Output the (x, y) coordinate of the center of the cell containing the given text.  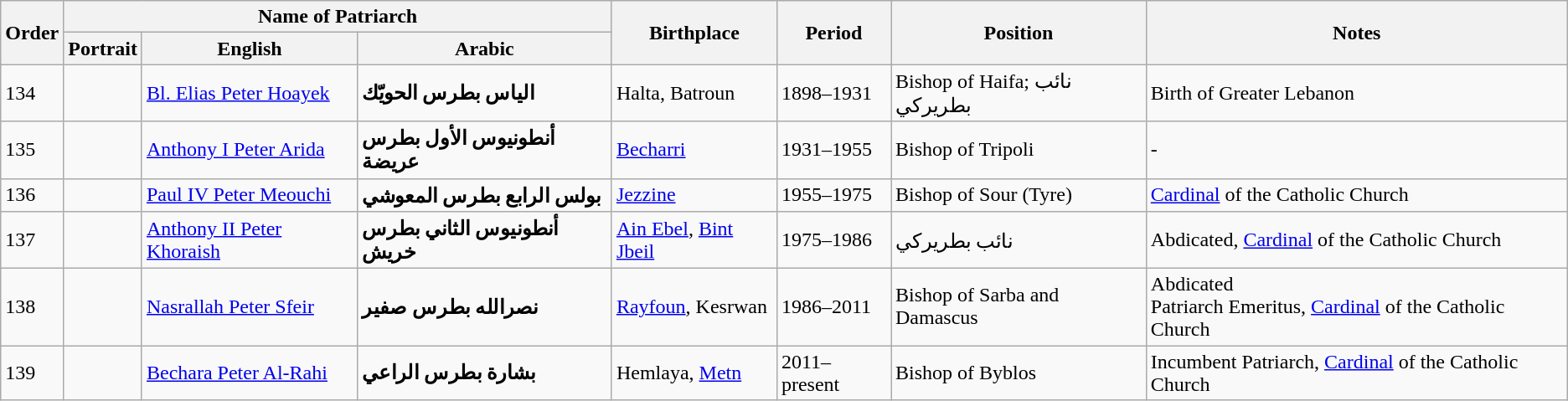
136 (32, 195)
2011–present (833, 373)
Arabic (485, 49)
Rayfoun, Kesrwan (694, 307)
Order (32, 33)
Abdicated, Cardinal of the Catholic Church (1357, 240)
بولس الرابع بطرس المعوشي (485, 195)
Bl. Elias Peter Hoayek (250, 93)
بشارة بطرس الراعي (485, 373)
1931–1955 (833, 150)
Bishop of Sarba and Damascus (1019, 307)
Hemlaya, Metn (694, 373)
135 (32, 150)
139 (32, 373)
134 (32, 93)
Incumbent Patriarch, Cardinal of the Catholic Church (1357, 373)
Notes (1357, 33)
Bechara Peter Al-Rahi (250, 373)
Nasrallah Peter Sfeir (250, 307)
Birthplace (694, 33)
أنطونيوس الثاني بطرس خريش (485, 240)
1986–2011 (833, 307)
137 (32, 240)
AbdicatedPatriarch Emeritus, Cardinal of the Catholic Church (1357, 307)
Anthony I Peter Arida (250, 150)
Name of Patriarch (338, 17)
138 (32, 307)
Jezzine (694, 195)
1975–1986 (833, 240)
Becharri (694, 150)
1955–1975 (833, 195)
Bishop of Sour (Tyre) (1019, 195)
Birth of Greater Lebanon (1357, 93)
أنطونيوس الأول بطرس عريضة (485, 150)
Anthony II Peter Khoraish (250, 240)
Ain Ebel, Bint Jbeil (694, 240)
نصرالله بطرس صفير (485, 307)
Cardinal of the Catholic Church (1357, 195)
Period (833, 33)
Portrait (103, 49)
1898–1931 (833, 93)
Position (1019, 33)
Paul IV Peter Meouchi (250, 195)
Bishop of Byblos (1019, 373)
Bishop of Tripoli (1019, 150)
- (1357, 150)
English (250, 49)
Bishop of Haifa; نائب بطريركي (1019, 93)
الياس بطرس الحويّك (485, 93)
نائب بطريركي (1019, 240)
Halta, Batroun (694, 93)
